Return [x, y] of the center of cell containing provided text 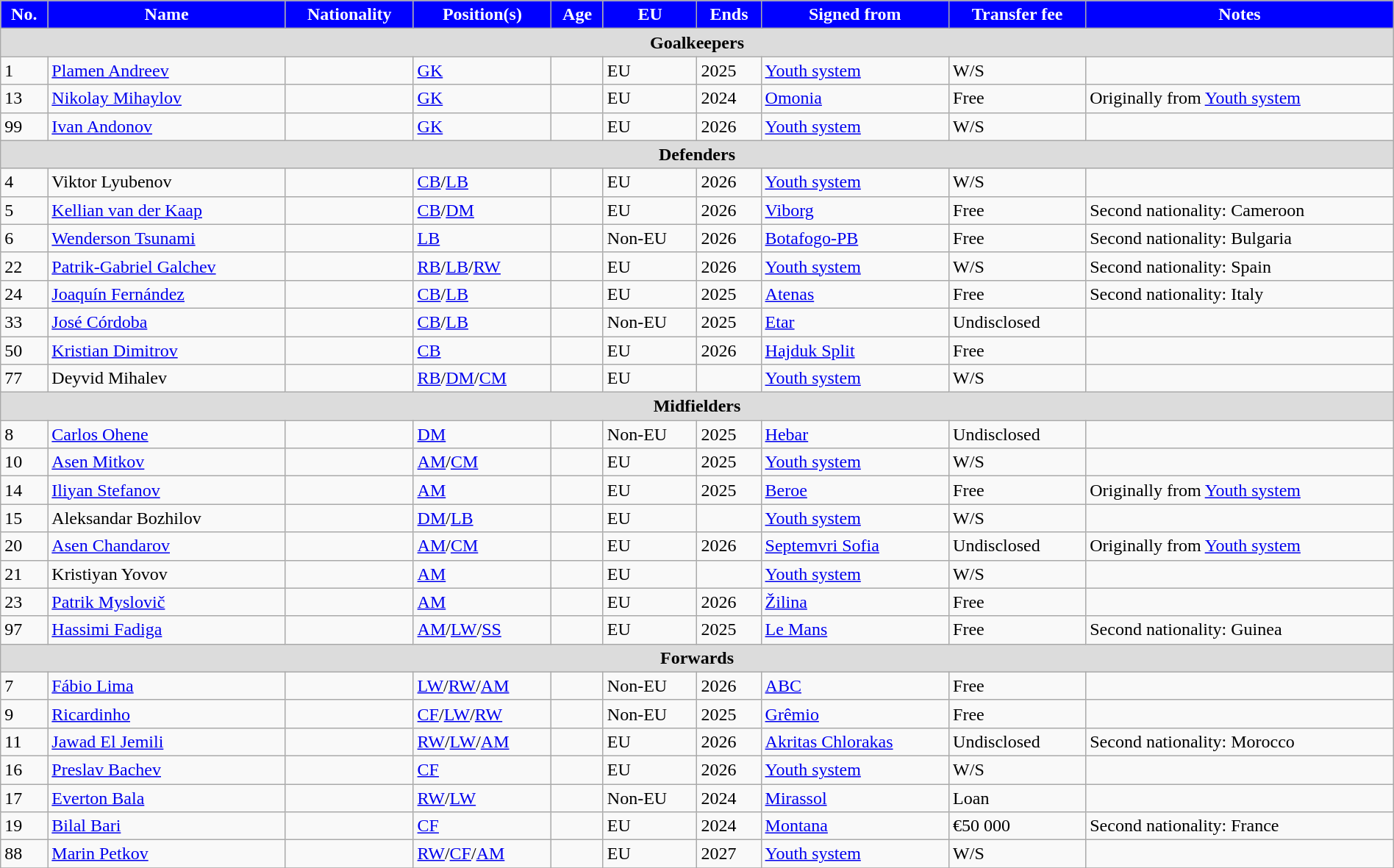
Second nationality: Bulgaria [1240, 238]
Second nationality: Morocco [1240, 742]
Septemvri Sofia [855, 546]
Aleksandar Bozhilov [167, 518]
Joaquín Fernández [167, 294]
Etar [855, 322]
José Córdoba [167, 322]
Asen Mitkov [167, 462]
11 [24, 742]
RW/CF/AM [482, 854]
Notes [1240, 15]
Žilina [855, 602]
Second nationality: Guinea [1240, 630]
Deyvid Mihalev [167, 379]
Second nationality: France [1240, 826]
RB/LB/RW [482, 266]
24 [24, 294]
99 [24, 126]
10 [24, 462]
Age [577, 15]
Le Mans [855, 630]
CF/LW/RW [482, 714]
33 [24, 322]
Second nationality: Italy [1240, 294]
CB/DM [482, 210]
Second nationality: Spain [1240, 266]
Botafogo-PB [855, 238]
Atenas [855, 294]
Ends [729, 15]
Nationality [349, 15]
Wenderson Tsunami [167, 238]
Everton Bala [167, 797]
€50 000 [1018, 826]
Mirassol [855, 797]
1 [24, 71]
Kristian Dimitrov [167, 351]
9 [24, 714]
88 [24, 854]
Asen Chandarov [167, 546]
No. [24, 15]
Hebar [855, 434]
13 [24, 98]
2027 [729, 854]
LB [482, 238]
Goalkeepers [697, 43]
17 [24, 797]
Carlos Ohene [167, 434]
Marin Petkov [167, 854]
22 [24, 266]
Jawad El Jemili [167, 742]
7 [24, 686]
Akritas Chlorakas [855, 742]
50 [24, 351]
Preslav Bachev [167, 770]
23 [24, 602]
Beroe [855, 490]
8 [24, 434]
Defenders [697, 154]
15 [24, 518]
Plamen Andreev [167, 71]
Montana [855, 826]
RB/DM/CM [482, 379]
Name [167, 15]
DM/LB [482, 518]
ABC [855, 686]
Grêmio [855, 714]
5 [24, 210]
6 [24, 238]
Hassimi Fadiga [167, 630]
Nikolay Mihaylov [167, 98]
Forwards [697, 658]
16 [24, 770]
CB [482, 351]
77 [24, 379]
Patrik Myslovič [167, 602]
LW/RW/AM [482, 686]
Loan [1018, 797]
Hajduk Split [855, 351]
Kellian van der Kaap [167, 210]
Omonia [855, 98]
AM/LW/SS [482, 630]
Signed from [855, 15]
Second nationality: Cameroon [1240, 210]
4 [24, 182]
Bilal Bari [167, 826]
19 [24, 826]
Iliyan Stefanov [167, 490]
RW/LW/AM [482, 742]
Viktor Lyubenov [167, 182]
Midfielders [697, 406]
21 [24, 574]
DM [482, 434]
14 [24, 490]
Ricardinho [167, 714]
Kristiyan Yovov [167, 574]
Fábio Lima [167, 686]
Patrik-Gabriel Galchev [167, 266]
97 [24, 630]
Position(s) [482, 15]
Viborg [855, 210]
Ivan Andonov [167, 126]
20 [24, 546]
Transfer fee [1018, 15]
RW/LW [482, 797]
